Locate the cell with the specified text and output its [x, y] center coordinate. 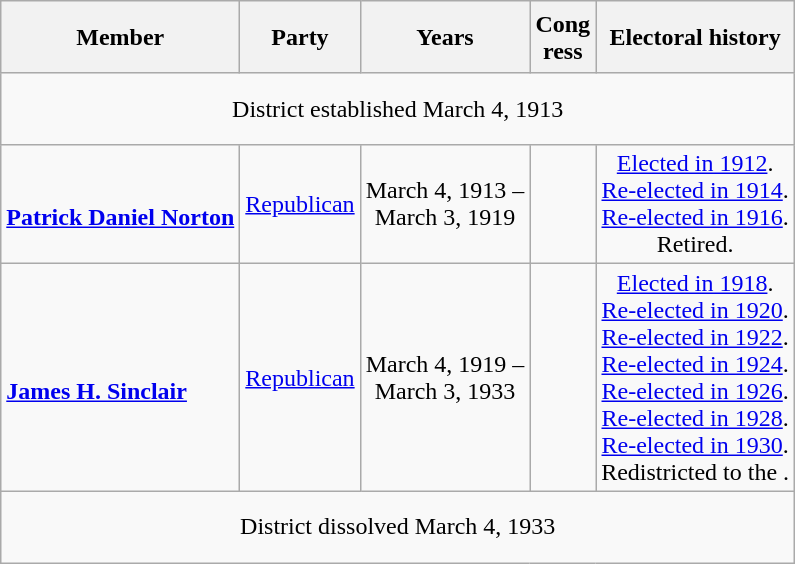
Elected in 1912.Re-elected in 1914.Re-elected in 1916.Retired. [696, 204]
Patrick Daniel Norton [120, 204]
District established March 4, 1913 [398, 109]
March 4, 1913 –March 3, 1919 [445, 204]
Electoral history [696, 37]
March 4, 1919 –March 3, 1933 [445, 378]
Congress [563, 37]
District dissolved March 4, 1933 [398, 527]
Party [300, 37]
James H. Sinclair [120, 378]
Member [120, 37]
Years [445, 37]
